Return the (X, Y) coordinate for the center point of the cell that contains the specified text.  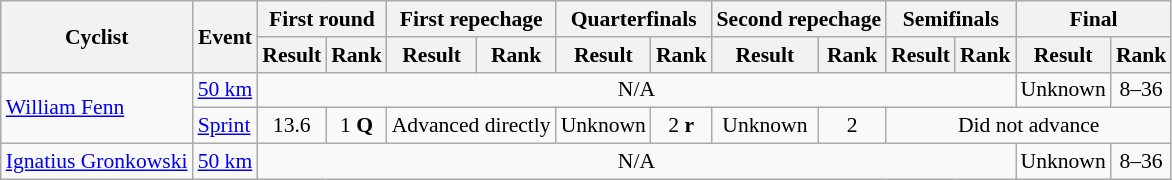
Cyclist (97, 36)
William Fenn (97, 108)
First round (322, 19)
Did not advance (1028, 126)
2 r (682, 126)
Advanced directly (472, 126)
Sprint (226, 126)
Semifinals (950, 19)
1 Q (356, 126)
13.6 (292, 126)
Ignatius Gronkowski (97, 162)
Quarterfinals (634, 19)
Event (226, 36)
Final (1094, 19)
2 (852, 126)
First repechage (472, 19)
Second repechage (798, 19)
